Extract the (X, Y) coordinate from the center of the cell holding the provided text.  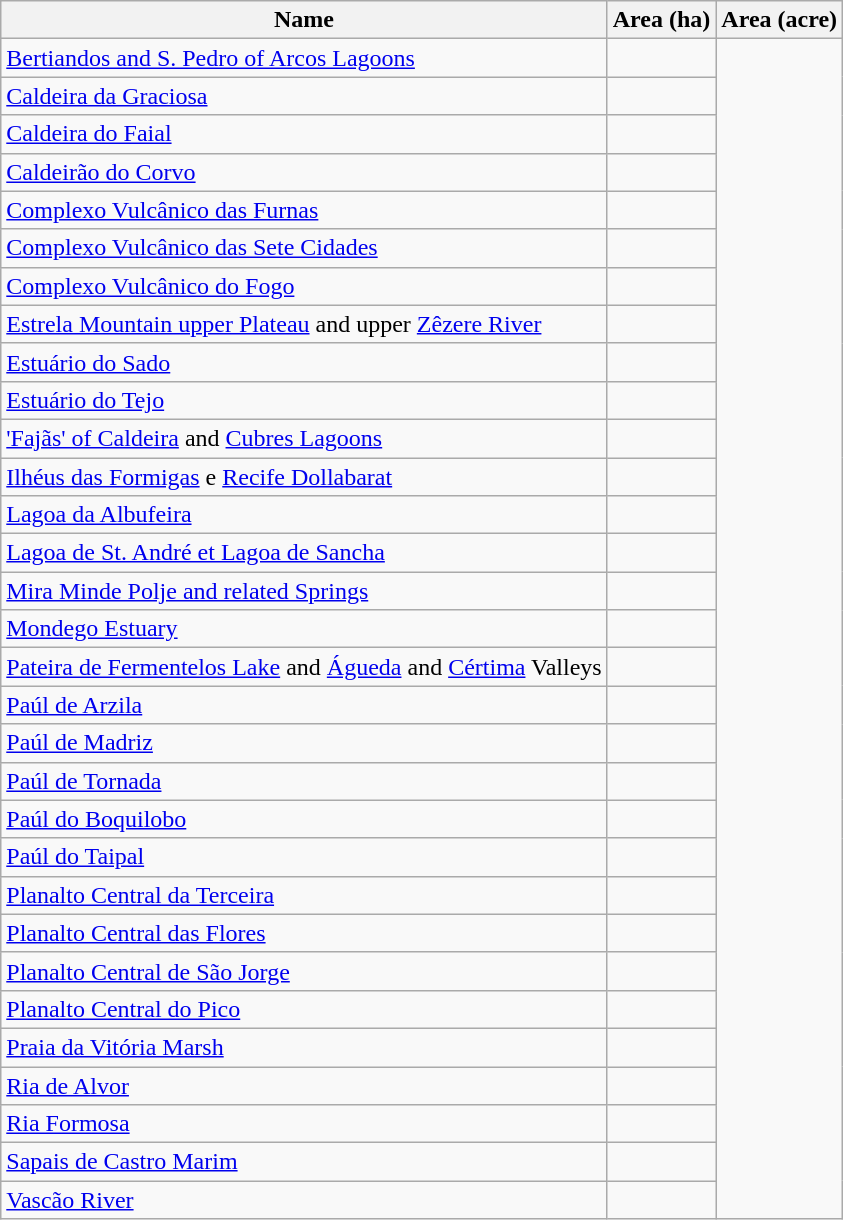
'Fajãs' of Caldeira and Cubres Lagoons (304, 438)
Caldeirão do Corvo (304, 172)
Planalto Central do Pico (304, 1009)
Area (ha) (662, 20)
Lagoa de St. André et Lagoa de Sancha (304, 553)
Ilhéus das Formigas e Recife Dollabarat (304, 477)
Estuário do Sado (304, 362)
Complexo Vulcânico das Furnas (304, 210)
Caldeira da Graciosa (304, 96)
Estrela Mountain upper Plateau and upper Zêzere River (304, 324)
Complexo Vulcânico do Fogo (304, 286)
Bertiandos and S. Pedro of Arcos Lagoons (304, 58)
Planalto Central das Flores (304, 933)
Vascão River (304, 1200)
Ria de Alvor (304, 1085)
Praia da Vitória Marsh (304, 1047)
Paúl do Boquilobo (304, 819)
Planalto Central de São Jorge (304, 971)
Ria Formosa (304, 1124)
Paúl do Taipal (304, 857)
Paúl de Arzila (304, 705)
Name (304, 20)
Paúl de Tornada (304, 781)
Estuário do Tejo (304, 400)
Planalto Central da Terceira (304, 895)
Area (acre) (780, 20)
Caldeira do Faial (304, 134)
Sapais de Castro Marim (304, 1162)
Lagoa da Albufeira (304, 515)
Mondego Estuary (304, 629)
Paúl de Madriz (304, 743)
Complexo Vulcânico das Sete Cidades (304, 248)
Pateira de Fermentelos Lake and Águeda and Cértima Valleys (304, 667)
Mira Minde Polje and related Springs (304, 591)
